Provide the [x, y] coordinate of the cell's center where the given text is located.  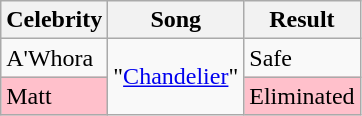
Result [302, 20]
Song [176, 20]
A'Whora [54, 58]
Celebrity [54, 20]
Eliminated [302, 96]
"Chandelier" [176, 77]
Matt [54, 96]
Safe [302, 58]
